Return the (x, y) coordinate for the center point of the cell that contains the specified text.  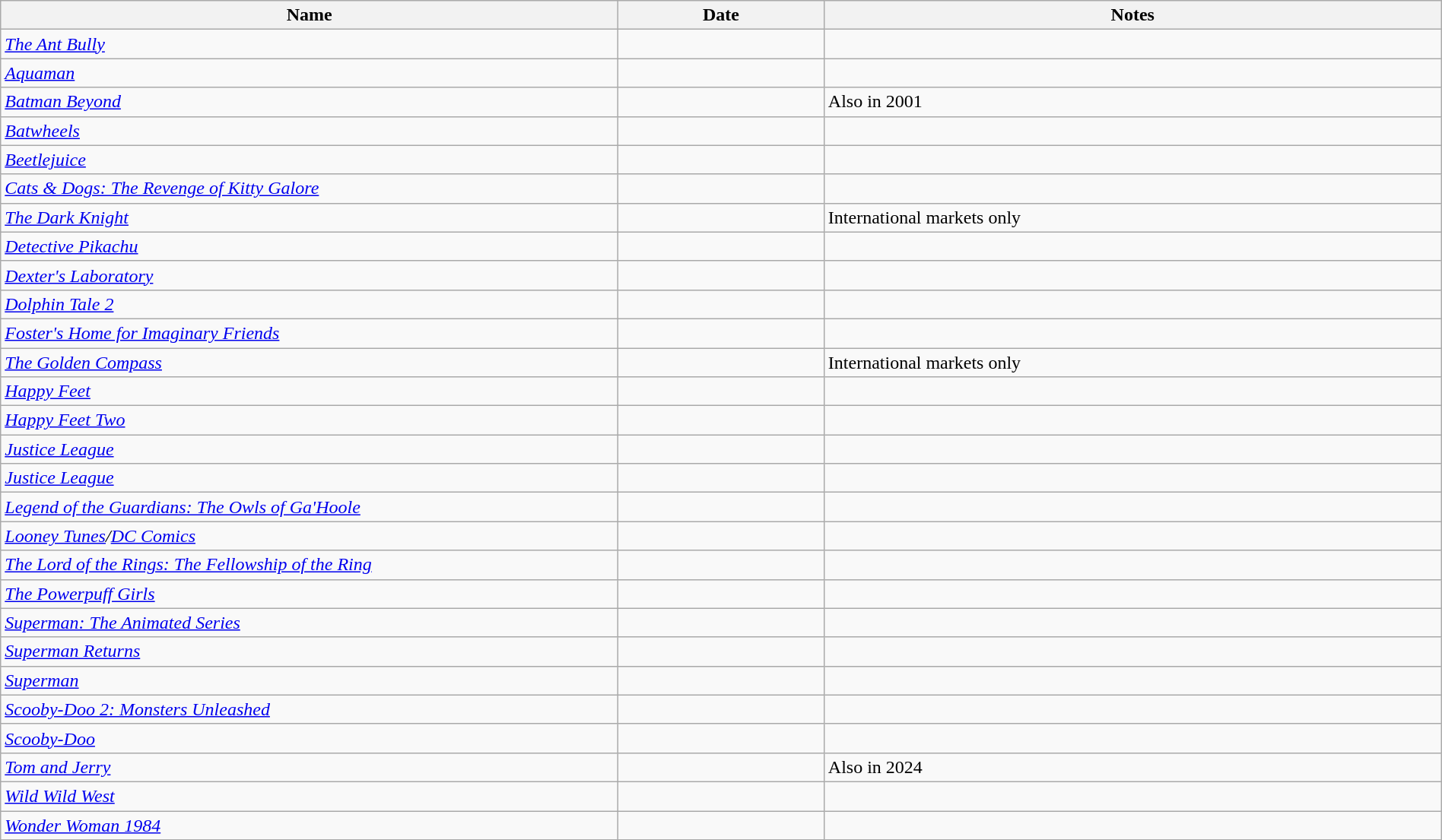
Batman Beyond (310, 102)
Scooby-Doo 2: Monsters Unleashed (310, 709)
Happy Feet Two (310, 420)
Batwheels (310, 131)
Dolphin Tale 2 (310, 304)
Date (721, 15)
Legend of the Guardians: The Owls of Ga'Hoole (310, 507)
Also in 2001 (1132, 102)
Looney Tunes/DC Comics (310, 536)
Dexter's Laboratory (310, 275)
Superman: The Animated Series (310, 623)
Superman (310, 680)
Name (310, 15)
Scooby-Doo (310, 738)
The Lord of the Rings: The Fellowship of the Ring (310, 565)
The Ant Bully (310, 44)
Happy Feet (310, 391)
Notes (1132, 15)
Wonder Woman 1984 (310, 825)
Foster's Home for Imaginary Friends (310, 333)
Cats & Dogs: The Revenge of Kitty Galore (310, 189)
Aquaman (310, 73)
Superman Returns (310, 651)
Also in 2024 (1132, 767)
The Powerpuff Girls (310, 594)
Tom and Jerry (310, 767)
Detective Pikachu (310, 246)
Beetlejuice (310, 160)
The Golden Compass (310, 363)
The Dark Knight (310, 217)
Wild Wild West (310, 796)
